Determine the [x, y] coordinate at the center of the cell enclosing the given text.  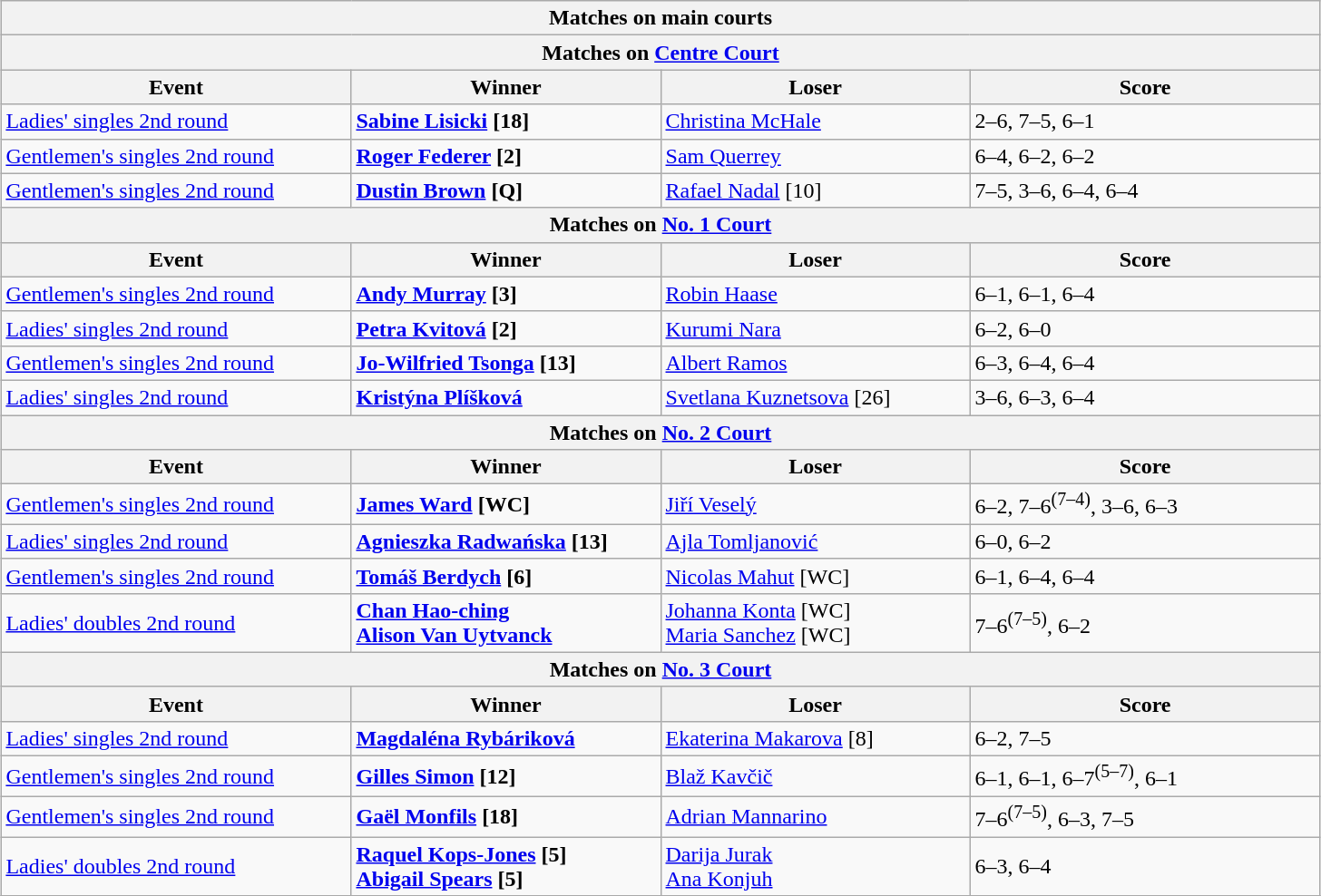
Albert Ramos [815, 363]
Jiří Veselý [815, 504]
Sabine Lisicki [18] [506, 122]
Ajla Tomljanović [815, 541]
3–6, 6–3, 6–4 [1145, 397]
6–3, 6–4, 6–4 [1145, 363]
Nicolas Mahut [WC] [815, 576]
7–6(7–5), 6–3, 7–5 [1145, 816]
Christina McHale [815, 122]
Tomáš Berdych [6] [506, 576]
Matches on No. 2 Court [660, 433]
7–5, 3–6, 6–4, 6–4 [1145, 190]
2–6, 7–5, 6–1 [1145, 122]
Matches on No. 3 Court [660, 669]
Blaž Kavčič [815, 776]
7–6(7–5), 6–2 [1145, 622]
Gilles Simon [12] [506, 776]
6–1, 6–1, 6–4 [1145, 294]
6–4, 6–2, 6–2 [1145, 156]
Magdaléna Rybáriková [506, 738]
Matches on No. 1 Court [660, 225]
6–1, 6–4, 6–4 [1145, 576]
6–2, 7–6(7–4), 3–6, 6–3 [1145, 504]
Matches on Centre Court [660, 53]
6–2, 6–0 [1145, 328]
Dustin Brown [Q] [506, 190]
Petra Kvitová [2] [506, 328]
Kristýna Plíšková [506, 397]
6–1, 6–1, 6–7(5–7), 6–1 [1145, 776]
Andy Murray [3] [506, 294]
Adrian Mannarino [815, 816]
Raquel Kops-Jones [5] Abigail Spears [5] [506, 867]
Robin Haase [815, 294]
Darija Jurak Ana Konjuh [815, 867]
Sam Querrey [815, 156]
Gaël Monfils [18] [506, 816]
Rafael Nadal [10] [815, 190]
James Ward [WC] [506, 504]
Ekaterina Makarova [8] [815, 738]
Svetlana Kuznetsova [26] [815, 397]
6–0, 6–2 [1145, 541]
6–3, 6–4 [1145, 867]
Matches on main courts [660, 18]
6–2, 7–5 [1145, 738]
Jo-Wilfried Tsonga [13] [506, 363]
Chan Hao-ching Alison Van Uytvanck [506, 622]
Kurumi Nara [815, 328]
Johanna Konta [WC] Maria Sanchez [WC] [815, 622]
Roger Federer [2] [506, 156]
Agnieszka Radwańska [13] [506, 541]
